Find where the given text appears and provide that cell's center as [x, y] coordinate. 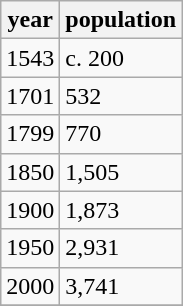
1,505 [121, 172]
1701 [30, 96]
2,931 [121, 248]
532 [121, 96]
1850 [30, 172]
1900 [30, 210]
770 [121, 134]
2000 [30, 286]
1799 [30, 134]
3,741 [121, 286]
1,873 [121, 210]
population [121, 20]
c. 200 [121, 58]
1950 [30, 248]
year [30, 20]
1543 [30, 58]
